Provide the [X, Y] coordinate of the cell's center where the given text is located.  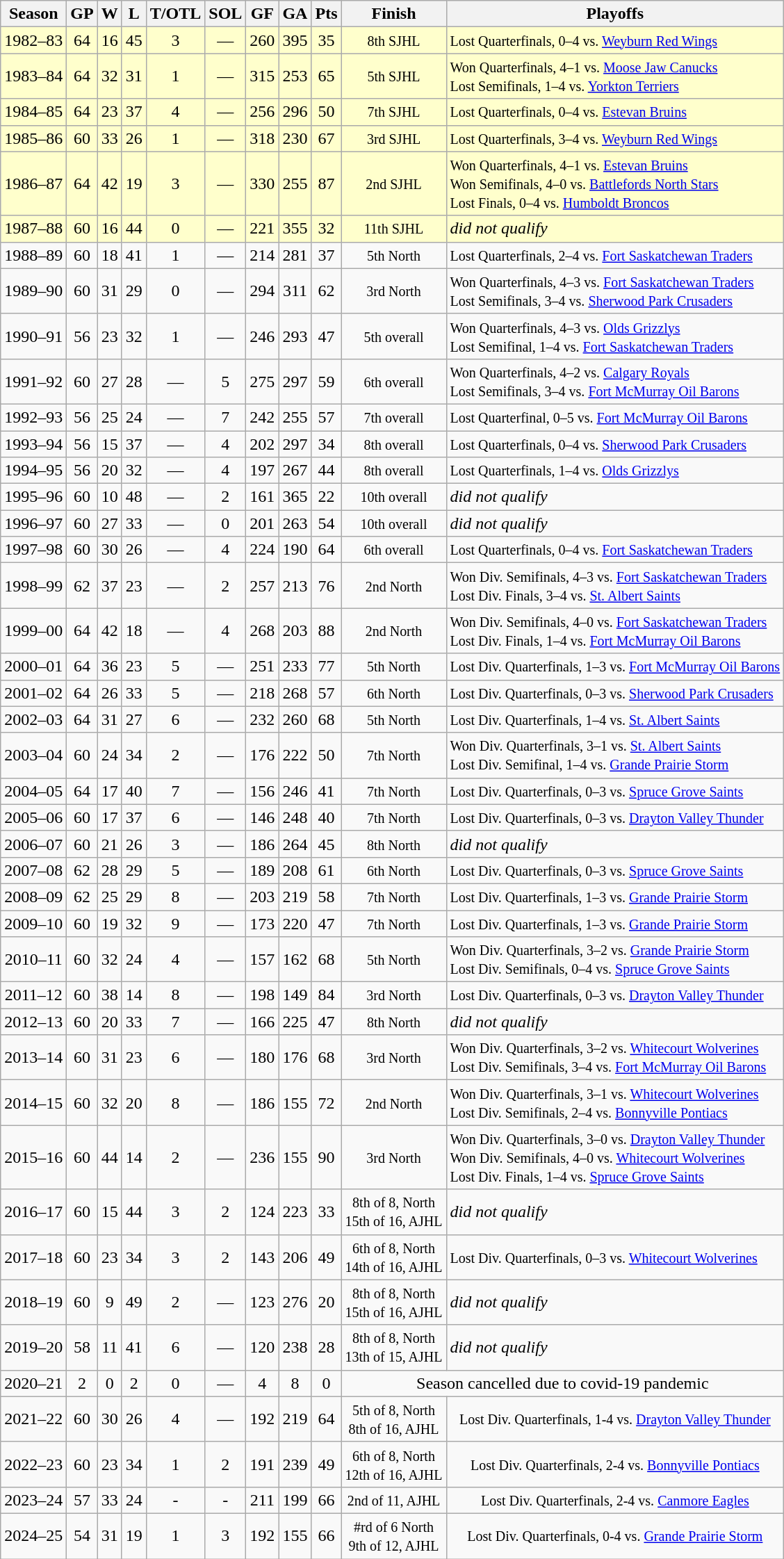
161 [263, 497]
248 [295, 817]
2001–02 [33, 693]
Lost Quarterfinals, 0–4 vs. Sherwood Park Crusaders [615, 444]
281 [295, 255]
202 [263, 444]
8th of 8, North13th of 15, AJHL [393, 1347]
6th of 8, North12th of 16, AJHL [393, 1464]
180 [263, 1058]
Lost Div. Quarterfinals, 2-4 vs. Bonnyville Pontiacs [615, 1464]
2002–03 [33, 719]
Lost Quarterfinals, 0–4 vs. Fort Saskatchewan Traders [615, 550]
11 [110, 1347]
59 [327, 381]
90 [327, 1157]
253 [295, 76]
263 [295, 523]
2024–25 [33, 1536]
2004–05 [33, 791]
2010–11 [33, 959]
36 [110, 667]
2009–10 [33, 924]
Lost Quarterfinals, 0–4 vs. Weyburn Red Wings [615, 40]
67 [327, 138]
1982–83 [33, 40]
Won Div. Quarterfinals, 3–1 vs. St. Albert SaintsLost Div. Semifinal, 1–4 vs. Grande Prairie Storm [615, 755]
224 [263, 550]
1995–96 [33, 497]
296 [295, 112]
Lost Quarterfinals, 0–4 vs. Estevan Bruins [615, 112]
Lost Div. Quarterfinals, 1–4 vs. St. Albert Saints [615, 719]
Season cancelled due to covid-19 pandemic [563, 1383]
Lost Div. Quarterfinals, 0–3 vs. Whitecourt Wolverines [615, 1257]
242 [263, 417]
2018–19 [33, 1303]
230 [295, 138]
2013–14 [33, 1058]
87 [327, 183]
190 [295, 550]
1993–94 [33, 444]
275 [263, 381]
2nd SJHL [393, 183]
173 [263, 924]
311 [295, 291]
GA [295, 14]
5th of 8, North8th of 16, AJHL [393, 1419]
2nd of 11, AJHL [393, 1500]
1998–99 [33, 585]
11th SJHL [393, 229]
232 [263, 719]
191 [263, 1464]
2005–06 [33, 817]
84 [327, 995]
5th overall [393, 336]
Lost Div. Quarterfinals, 0-4 vs. Grande Prairie Storm [615, 1536]
208 [295, 870]
1997–98 [33, 550]
318 [263, 138]
2012–13 [33, 1022]
Won Div. Quarterfinals, 3–2 vs. Whitecourt WolverinesLost Div. Semifinals, 3–4 vs. Fort McMurray Oil Barons [615, 1058]
77 [327, 667]
1992–93 [33, 417]
156 [263, 791]
189 [263, 870]
2003–04 [33, 755]
Lost Div. Quarterfinals, 0–3 vs. Sherwood Park Crusaders [615, 693]
Won Div. Semifinals, 4–0 vs. Fort Saskatchewan TradersLost Div. Finals, 1–4 vs. Fort McMurray Oil Barons [615, 631]
223 [295, 1212]
8th SJHL [393, 40]
166 [263, 1022]
1983–84 [33, 76]
1986–87 [33, 183]
7th overall [393, 417]
10 [110, 497]
Lost Div. Quarterfinals, 2-4 vs. Canmore Eagles [615, 1500]
Finish [393, 14]
1999–00 [33, 631]
220 [295, 924]
330 [263, 183]
1994–95 [33, 471]
Won Quarterfinals, 4–3 vs. Fort Saskatchewan TradersLost Semifinals, 3–4 vs. Sherwood Park Crusaders [615, 291]
61 [327, 870]
38 [110, 995]
2014–15 [33, 1102]
2007–08 [33, 870]
2017–18 [33, 1257]
2020–21 [33, 1383]
Season [33, 14]
239 [295, 1464]
Won Quarterfinals, 4–2 vs. Calgary RoyalsLost Semifinals, 3–4 vs. Fort McMurray Oil Barons [615, 381]
233 [295, 667]
2008–09 [33, 897]
395 [295, 40]
21 [110, 844]
257 [263, 585]
Lost Quarterfinals, 2–4 vs. Fort Saskatchewan Traders [615, 255]
221 [263, 229]
201 [263, 523]
294 [263, 291]
1991–92 [33, 381]
123 [263, 1303]
2011–12 [33, 995]
236 [263, 1157]
293 [295, 336]
GP [82, 14]
6th of 8, North14th of 16, AJHL [393, 1257]
1987–88 [33, 229]
T/OTL [175, 14]
365 [295, 497]
Lost Quarterfinal, 0–5 vs. Fort McMurray Oil Barons [615, 417]
1985–86 [33, 138]
Lost Quarterfinals, 1–4 vs. Olds Grizzlys [615, 471]
2006–07 [33, 844]
Won Quarterfinals, 4–1 vs. Estevan BruinsWon Semifinals, 4–0 vs. Battlefords North StarsLost Finals, 0–4 vs. Humboldt Broncos [615, 183]
199 [295, 1500]
7th SJHL [393, 112]
120 [263, 1347]
2000–01 [33, 667]
1989–90 [33, 291]
22 [327, 497]
222 [295, 755]
218 [263, 693]
2023–24 [33, 1500]
276 [295, 1303]
267 [295, 471]
2019–20 [33, 1347]
Won Div. Quarterfinals, 3–1 vs. Whitecourt WolverinesLost Div. Semifinals, 2–4 vs. Bonnyville Pontiacs [615, 1102]
Lost Quarterfinals, 3–4 vs. Weyburn Red Wings [615, 138]
Playoffs [615, 14]
3rd SJHL [393, 138]
Won Quarterfinals, 4–3 vs. Olds GrizzlysLost Semifinal, 1–4 vs. Fort Saskatchewan Traders [615, 336]
2016–17 [33, 1212]
162 [295, 959]
206 [295, 1257]
1984–85 [33, 112]
2021–22 [33, 1419]
1988–89 [33, 255]
W [110, 14]
264 [295, 844]
214 [263, 255]
211 [263, 1500]
48 [133, 497]
315 [263, 76]
149 [295, 995]
225 [295, 1022]
124 [263, 1212]
Pts [327, 14]
157 [263, 959]
72 [327, 1102]
Lost Div. Quarterfinals, 1–3 vs. Fort McMurray Oil Barons [615, 667]
146 [263, 817]
238 [295, 1347]
SOL [225, 14]
76 [327, 585]
197 [263, 471]
355 [295, 229]
198 [263, 995]
88 [327, 631]
65 [327, 76]
#rd of 6 North9th of 12, AJHL [393, 1536]
2015–16 [33, 1157]
1996–97 [33, 523]
L [133, 14]
Lost Div. Quarterfinals, 1-4 vs. Drayton Valley Thunder [615, 1419]
143 [263, 1257]
251 [263, 667]
2022–23 [33, 1464]
35 [327, 40]
1990–91 [33, 336]
Won Quarterfinals, 4–1 vs. Moose Jaw CanucksLost Semifinals, 1–4 vs. Yorkton Terriers [615, 76]
256 [263, 112]
5th SJHL [393, 76]
GF [263, 14]
Won Div. Semifinals, 4–3 vs. Fort Saskatchewan TradersLost Div. Finals, 3–4 vs. St. Albert Saints [615, 585]
Won Div. Quarterfinals, 3–0 vs. Drayton Valley ThunderWon Div. Semifinals, 4–0 vs. Whitecourt WolverinesLost Div. Finals, 1–4 vs. Spruce Grove Saints [615, 1157]
Won Div. Quarterfinals, 3–2 vs. Grande Prairie StormLost Div. Semifinals, 0–4 vs. Spruce Grove Saints [615, 959]
213 [295, 585]
